Detect which cell encompasses the target text, then output its [X, Y] center coordinate. 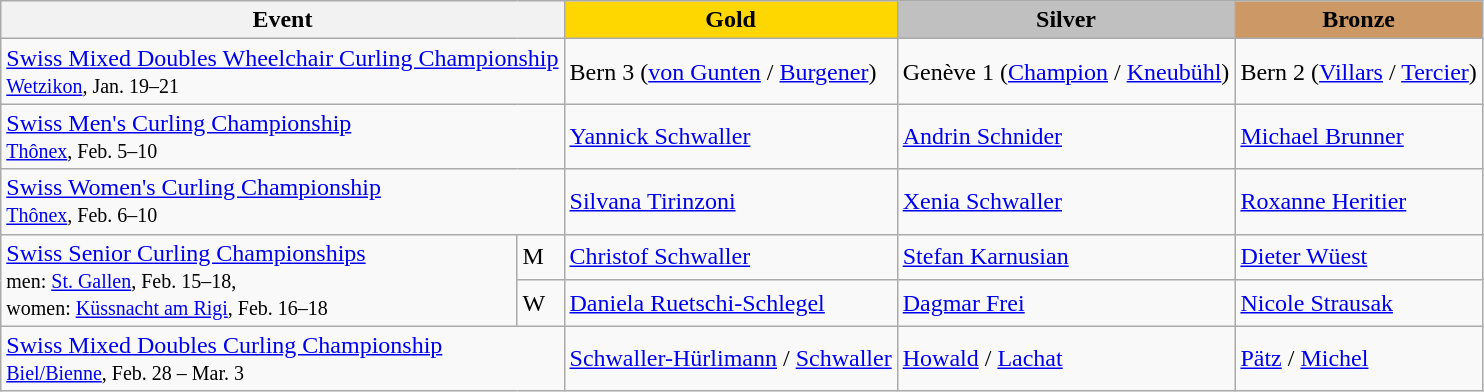
Andrin Schnider [1066, 136]
M [540, 257]
Swiss Women's Curling Championship Thônex, Feb. 6–10 [282, 202]
Bern 2 (Villars / Tercier) [1358, 72]
Bern 3 (von Gunten / Burgener) [730, 72]
Xenia Schwaller [1066, 202]
Daniela Ruetschi-Schlegel [730, 303]
Howald / Lachat [1066, 358]
Dagmar Frei [1066, 303]
Event [282, 20]
Swiss Senior Curling Championships men: St. Gallen, Feb. 15–18,women: Küssnacht am Rigi, Feb. 16–18 [259, 280]
Pätz / Michel [1358, 358]
Silver [1066, 20]
Schwaller-Hürlimann / Schwaller [730, 358]
W [540, 303]
Christof Schwaller [730, 257]
Genève 1 (Champion / Kneubühl) [1066, 72]
Nicole Strausak [1358, 303]
Michael Brunner [1358, 136]
Stefan Karnusian [1066, 257]
Roxanne Heritier [1358, 202]
Dieter Wüest [1358, 257]
Bronze [1358, 20]
Swiss Men's Curling Championship Thônex, Feb. 5–10 [282, 136]
Gold [730, 20]
Silvana Tirinzoni [730, 202]
Swiss Mixed Doubles Curling Championship Biel/Bienne, Feb. 28 – Mar. 3 [282, 358]
Yannick Schwaller [730, 136]
Swiss Mixed Doubles Wheelchair Curling Championship Wetzikon, Jan. 19–21 [282, 72]
